For the text-containing cell, return its midpoint in (x, y) coordinate format. 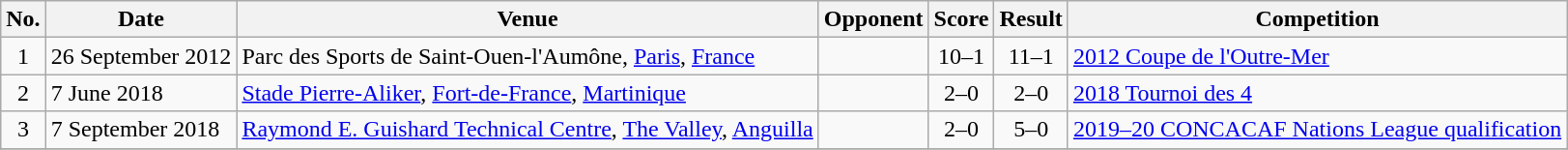
2012 Coupe de l'Outre-Mer (1317, 56)
7 June 2018 (141, 93)
2 (23, 93)
3 (23, 130)
Result (1031, 19)
1 (23, 56)
Score (961, 19)
Stade Pierre-Aliker, Fort-de-France, Martinique (527, 93)
2018 Tournoi des 4 (1317, 93)
Competition (1317, 19)
Date (141, 19)
Raymond E. Guishard Technical Centre, The Valley, Anguilla (527, 130)
No. (23, 19)
7 September 2018 (141, 130)
5–0 (1031, 130)
10–1 (961, 56)
2019–20 CONCACAF Nations League qualification (1317, 130)
Opponent (873, 19)
11–1 (1031, 56)
Venue (527, 19)
26 September 2012 (141, 56)
Parc des Sports de Saint-Ouen-l'Aumône, Paris, France (527, 56)
